From the cell containing the given text, extract its center point as (x, y) coordinate. 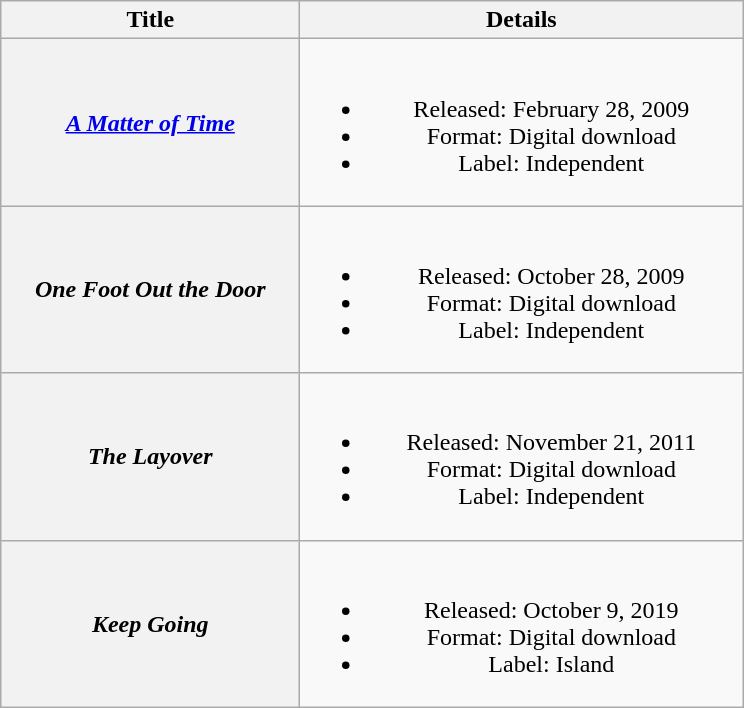
One Foot Out the Door (150, 290)
Title (150, 20)
Released: October 28, 2009Format: Digital downloadLabel: Independent (522, 290)
A Matter of Time (150, 122)
Released: October 9, 2019Format: Digital downloadLabel: Island (522, 624)
Details (522, 20)
Released: November 21, 2011Format: Digital downloadLabel: Independent (522, 456)
Released: February 28, 2009Format: Digital downloadLabel: Independent (522, 122)
The Layover (150, 456)
Keep Going (150, 624)
